Return the (x, y) coordinate for the center point of the cell that contains the specified text.  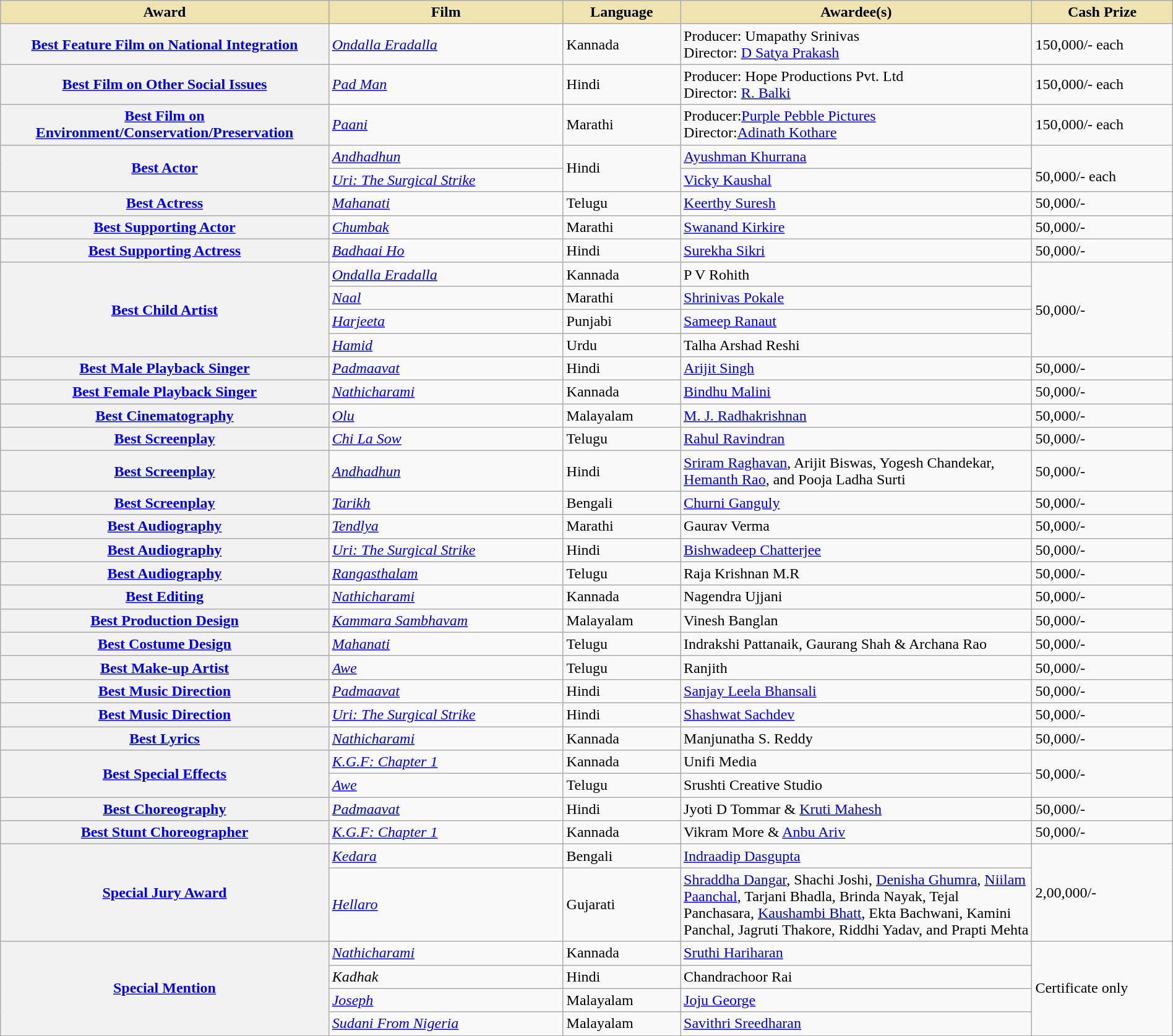
Vicky Kaushal (856, 180)
Best Lyrics (165, 738)
Shrinivas Pokale (856, 298)
Jyoti D Tommar & Kruti Mahesh (856, 809)
Harjeeta (445, 321)
Shashwat Sachdev (856, 714)
Vinesh Banglan (856, 620)
Gujarati (621, 904)
Best Supporting Actor (165, 227)
Naal (445, 298)
Olu (445, 416)
Tarikh (445, 503)
Best Film on Environment/Conservation/Preservation (165, 125)
Best Costume Design (165, 644)
Producer: Umapathy Srinivas Director: D Satya Prakash (856, 45)
Joju George (856, 1000)
Language (621, 12)
Savithri Sreedharan (856, 1024)
Kedara (445, 856)
Best Male Playback Singer (165, 369)
Arijit Singh (856, 369)
Keerthy Suresh (856, 203)
Punjabi (621, 321)
Indrakshi Pattanaik, Gaurang Shah & Archana Rao (856, 644)
50,000/- each (1102, 168)
Unifi Media (856, 762)
Indraadip Dasgupta (856, 856)
Best Female Playback Singer (165, 392)
Kadhak (445, 977)
Awardee(s) (856, 12)
Ranjith (856, 667)
Chi La Sow (445, 439)
Sameep Ranaut (856, 321)
Best Choreography (165, 809)
Sudani From Nigeria (445, 1024)
Chumbak (445, 227)
Joseph (445, 1000)
Vikram More & Anbu Ariv (856, 833)
Churni Ganguly (856, 503)
Best Feature Film on National Integration (165, 45)
Special Jury Award (165, 893)
Pad Man (445, 84)
Cash Prize (1102, 12)
Best Actress (165, 203)
Gaurav Verma (856, 526)
Swanand Kirkire (856, 227)
Tendlya (445, 526)
Sruthi Hariharan (856, 953)
Nagendra Ujjani (856, 597)
Sriram Raghavan, Arijit Biswas, Yogesh Chandekar, Hemanth Rao, and Pooja Ladha Surti (856, 471)
Best Cinematography (165, 416)
Rahul Ravindran (856, 439)
Producer:Purple Pebble Pictures Director:Adinath Kothare (856, 125)
Surekha Sikri (856, 250)
Paani (445, 125)
Raja Krishnan M.R (856, 573)
Urdu (621, 345)
Rangasthalam (445, 573)
Srushti Creative Studio (856, 786)
Chandrachoor Rai (856, 977)
Producer: Hope Productions Pvt. LtdDirector: R. Balki (856, 84)
Best Stunt Choreographer (165, 833)
2,00,000/- (1102, 893)
Hamid (445, 345)
Award (165, 12)
Best Supporting Actress (165, 250)
Best Special Effects (165, 774)
Sanjay Leela Bhansali (856, 691)
Talha Arshad Reshi (856, 345)
Best Film on Other Social Issues (165, 84)
Certificate only (1102, 988)
Film (445, 12)
Best Child Artist (165, 309)
Bindhu Malini (856, 392)
P V Rohith (856, 274)
Ayushman Khurrana (856, 156)
Badhaai Ho (445, 250)
Hellaro (445, 904)
M. J. Radhakrishnan (856, 416)
Best Actor (165, 168)
Manjunatha S. Reddy (856, 738)
Kammara Sambhavam (445, 620)
Best Editing (165, 597)
Best Make-up Artist (165, 667)
Bishwadeep Chatterjee (856, 550)
Best Production Design (165, 620)
Special Mention (165, 988)
